Provide the (X, Y) coordinate of the cell's center where the given text is located.  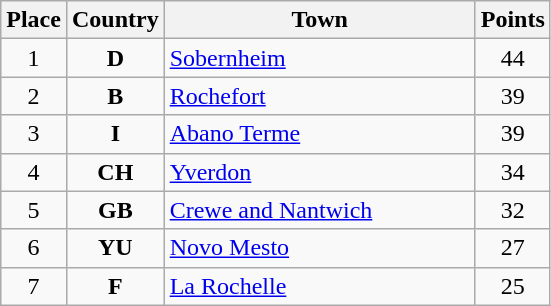
Place (34, 20)
6 (34, 248)
D (115, 58)
Country (115, 20)
Rochefort (320, 96)
3 (34, 134)
I (115, 134)
B (115, 96)
CH (115, 172)
4 (34, 172)
27 (512, 248)
32 (512, 210)
44 (512, 58)
Points (512, 20)
La Rochelle (320, 286)
7 (34, 286)
2 (34, 96)
Novo Mesto (320, 248)
Sobernheim (320, 58)
F (115, 286)
YU (115, 248)
34 (512, 172)
Yverdon (320, 172)
25 (512, 286)
GB (115, 210)
1 (34, 58)
5 (34, 210)
Crewe and Nantwich (320, 210)
Town (320, 20)
Abano Terme (320, 134)
